Output the [x, y] coordinate of the center of the cell containing the given text.  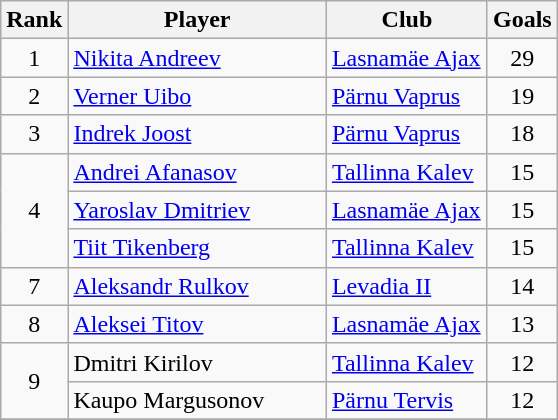
2 [34, 96]
Goals [522, 20]
18 [522, 134]
Rank [34, 20]
Nikita Andreev [198, 58]
Indrek Joost [198, 134]
Yaroslav Dmitriev [198, 210]
Andrei Afanasov [198, 172]
19 [522, 96]
3 [34, 134]
Kaupo Margusonov [198, 400]
9 [34, 381]
Pärnu Tervis [406, 400]
Aleksei Titov [198, 324]
Aleksandr Rulkov [198, 286]
8 [34, 324]
Player [198, 20]
14 [522, 286]
7 [34, 286]
Verner Uibo [198, 96]
1 [34, 58]
Levadia II [406, 286]
29 [522, 58]
4 [34, 210]
Tiit Tikenberg [198, 248]
13 [522, 324]
Dmitri Kirilov [198, 362]
Club [406, 20]
